Search for the cell housing the specified text and yield its (X, Y) center coordinate. 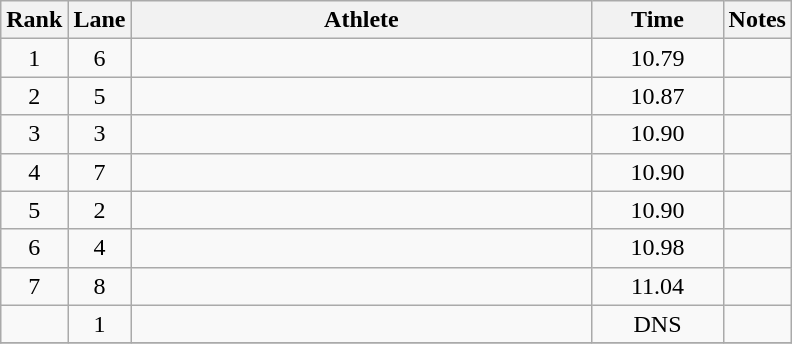
Time (658, 20)
10.87 (658, 96)
Rank (34, 20)
Athlete (362, 20)
DNS (658, 324)
Notes (757, 20)
10.79 (658, 58)
8 (100, 286)
11.04 (658, 286)
Lane (100, 20)
10.98 (658, 248)
